Pinpoint the cell where the given text exists, returning its (x, y) midpoint coordinate. 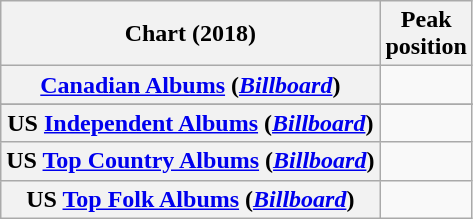
US Top Country Albums (Billboard) (190, 161)
US Independent Albums (Billboard) (190, 123)
US Top Folk Albums (Billboard) (190, 199)
Chart (2018) (190, 34)
Canadian Albums (Billboard) (190, 85)
Peakposition (426, 34)
